Extract the [x, y] coordinate from the center of the cell holding the provided text.  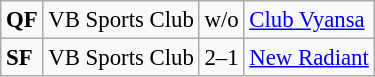
New Radiant [309, 58]
2–1 [222, 58]
Club Vyansa [309, 20]
SF [22, 58]
QF [22, 20]
w/o [222, 20]
